For the text-containing cell, return its midpoint in [X, Y] coordinate format. 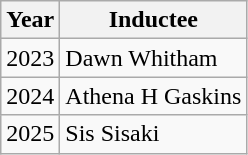
Sis Sisaki [154, 134]
Athena H Gaskins [154, 96]
2025 [30, 134]
Dawn Whitham [154, 58]
Inductee [154, 20]
2024 [30, 96]
2023 [30, 58]
Year [30, 20]
